For the text-containing cell, return its midpoint in [x, y] coordinate format. 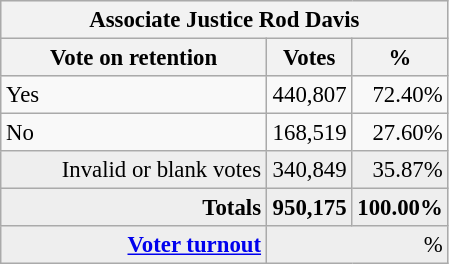
Associate Justice Rod Davis [224, 20]
Votes [309, 58]
Yes [134, 95]
Invalid or blank votes [134, 170]
No [134, 133]
27.60% [400, 133]
168,519 [309, 133]
440,807 [309, 95]
340,849 [309, 170]
35.87% [400, 170]
Vote on retention [134, 58]
100.00% [400, 208]
950,175 [309, 208]
Voter turnout [134, 245]
Totals [134, 208]
72.40% [400, 95]
